Identify which cell holds the provided text, then report its (x, y) central coordinate. 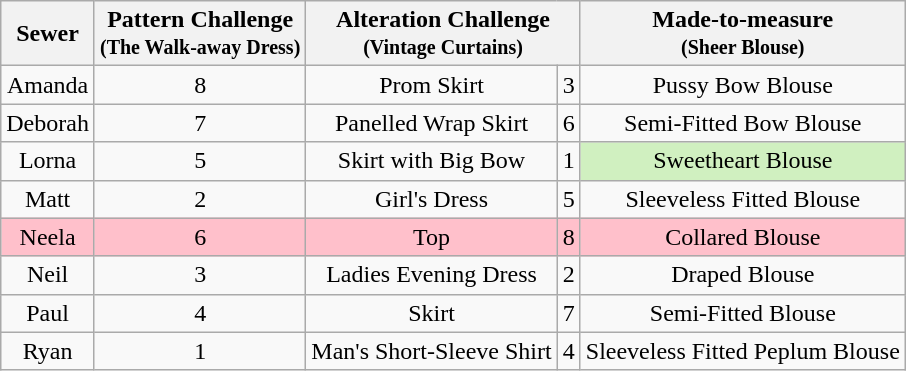
Pattern Challenge(The Walk-away Dress) (200, 34)
Skirt (432, 313)
Semi-Fitted Blouse (742, 313)
Matt (48, 199)
Panelled Wrap Skirt (432, 123)
Girl's Dress (432, 199)
Draped Blouse (742, 275)
Skirt with Big Bow (432, 161)
Semi-Fitted Bow Blouse (742, 123)
Collared Blouse (742, 237)
Paul (48, 313)
Pussy Bow Blouse (742, 85)
Ryan (48, 351)
Alteration Challenge(Vintage Curtains) (443, 34)
Ladies Evening Dress (432, 275)
Made-to-measure(Sheer Blouse) (742, 34)
Deborah (48, 123)
Sweetheart Blouse (742, 161)
Sewer (48, 34)
Neela (48, 237)
Amanda (48, 85)
Sleeveless Fitted Peplum Blouse (742, 351)
Prom Skirt (432, 85)
Neil (48, 275)
Top (432, 237)
Man's Short-Sleeve Shirt (432, 351)
Lorna (48, 161)
Sleeveless Fitted Blouse (742, 199)
